Detect which cell encompasses the target text, then output its [x, y] center coordinate. 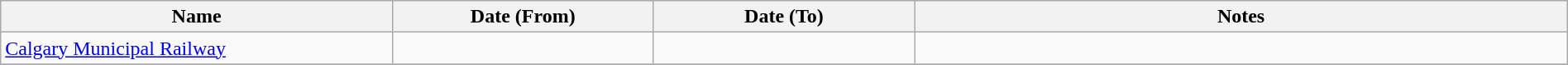
Notes [1241, 17]
Name [197, 17]
Date (From) [523, 17]
Date (To) [784, 17]
Calgary Municipal Railway [197, 48]
